Find where the given text appears and provide that cell's center as (x, y) coordinate. 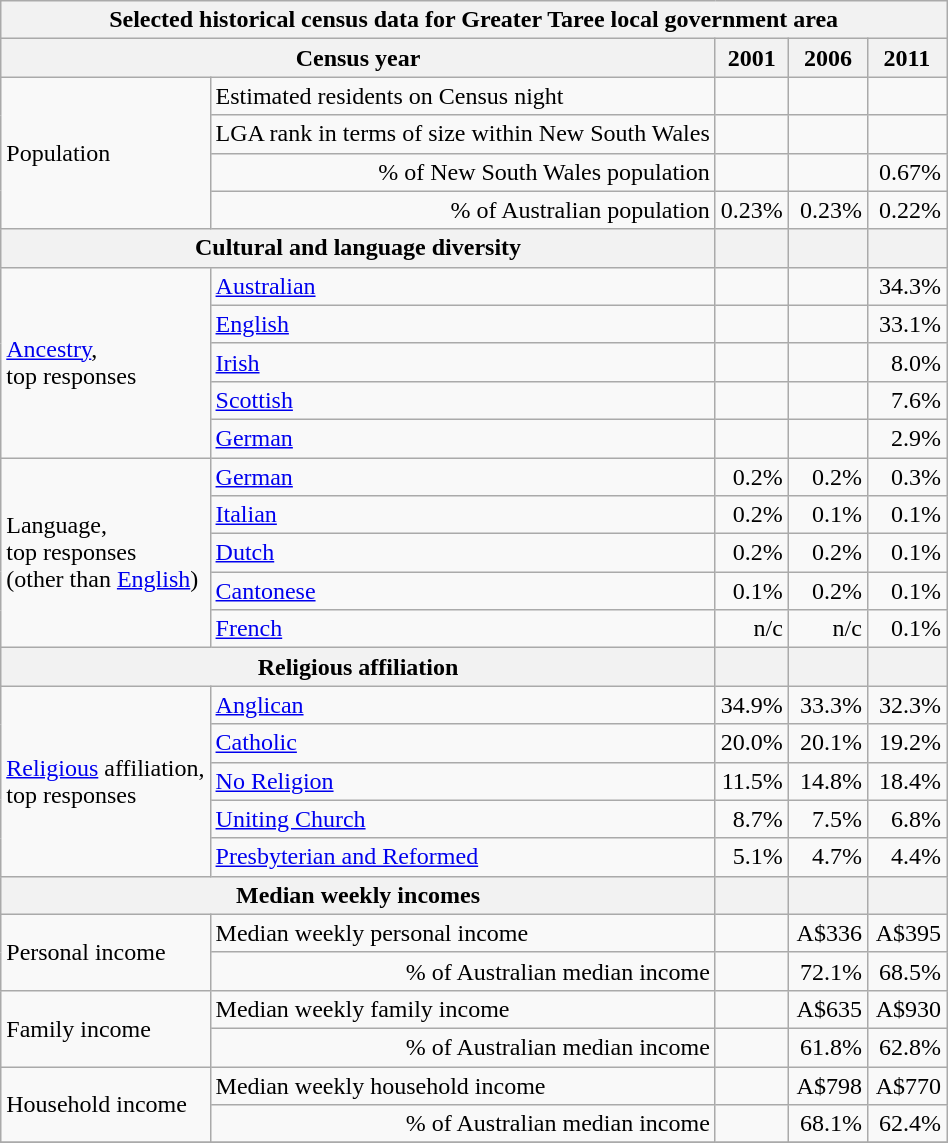
% of New South Wales population (462, 172)
French (462, 629)
Language,top responses(other than English) (106, 553)
8.0% (906, 362)
A$770 (906, 1085)
A$930 (906, 1009)
34.3% (906, 286)
0.22% (906, 210)
0.3% (906, 477)
61.8% (828, 1047)
Median weekly incomes (358, 895)
18.4% (906, 781)
Population (106, 153)
A$395 (906, 933)
Presbyterian and Reformed (462, 857)
68.5% (906, 971)
7.6% (906, 400)
Anglican (462, 705)
A$798 (828, 1085)
33.3% (828, 705)
Scottish (462, 400)
32.3% (906, 705)
0.67% (906, 172)
11.5% (752, 781)
14.8% (828, 781)
Religious affiliation,top responses (106, 781)
Australian (462, 286)
2006 (828, 58)
62.4% (906, 1124)
Irish (462, 362)
2.9% (906, 438)
19.2% (906, 743)
No Religion (462, 781)
34.9% (752, 705)
Catholic (462, 743)
20.0% (752, 743)
62.8% (906, 1047)
Family income (106, 1028)
Household income (106, 1104)
Uniting Church (462, 819)
% of Australian population (462, 210)
Median weekly personal income (462, 933)
LGA rank in terms of size within New South Wales (462, 134)
4.7% (828, 857)
2001 (752, 58)
A$336 (828, 933)
8.7% (752, 819)
4.4% (906, 857)
Ancestry,top responses (106, 362)
Personal income (106, 952)
Selected historical census data for Greater Taree local government area (474, 20)
7.5% (828, 819)
33.1% (906, 324)
6.8% (906, 819)
5.1% (752, 857)
68.1% (828, 1124)
Median weekly household income (462, 1085)
Dutch (462, 553)
72.1% (828, 971)
A$635 (828, 1009)
Italian (462, 515)
Cultural and language diversity (358, 248)
Religious affiliation (358, 667)
English (462, 324)
Estimated residents on Census night (462, 96)
2011 (906, 58)
Cantonese (462, 591)
20.1% (828, 743)
Census year (358, 58)
Median weekly family income (462, 1009)
